Scan for the cell matching the given text and deliver its (X, Y) coordinate at center. 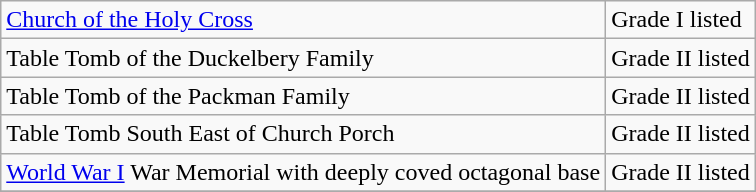
Church of the Holy Cross (304, 20)
World War I War Memorial with deeply coved octagonal base (304, 172)
Table Tomb of the Duckelbery Family (304, 58)
Grade I listed (681, 20)
Table Tomb South East of Church Porch (304, 134)
Table Tomb of the Packman Family (304, 96)
